Return the [x, y] coordinate for the center point of the cell that contains the specified text.  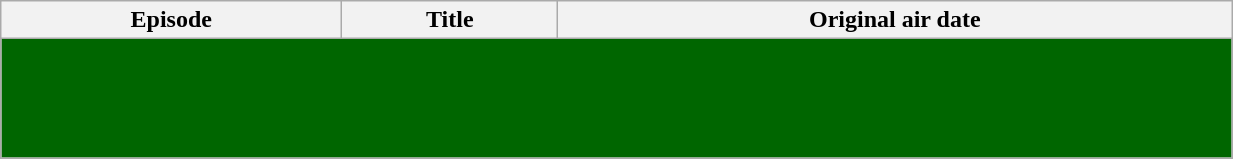
Episode [172, 20]
Original air date [895, 20]
Title [450, 20]
